Scan for the cell matching the given text and deliver its (x, y) coordinate at center. 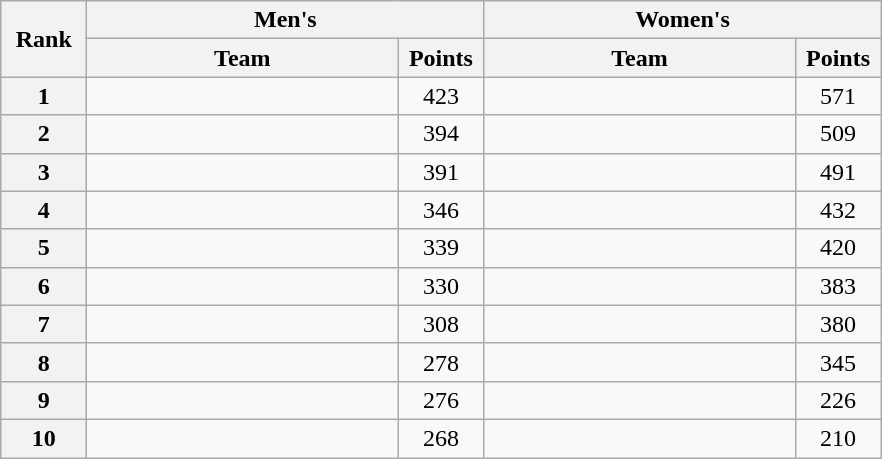
432 (838, 210)
1 (44, 96)
276 (441, 400)
330 (441, 286)
6 (44, 286)
509 (838, 134)
383 (838, 286)
380 (838, 324)
391 (441, 172)
4 (44, 210)
9 (44, 400)
Women's (682, 20)
346 (441, 210)
3 (44, 172)
345 (838, 362)
268 (441, 438)
423 (441, 96)
491 (838, 172)
394 (441, 134)
278 (441, 362)
339 (441, 248)
10 (44, 438)
Men's (286, 20)
Rank (44, 39)
210 (838, 438)
308 (441, 324)
420 (838, 248)
8 (44, 362)
571 (838, 96)
7 (44, 324)
2 (44, 134)
5 (44, 248)
226 (838, 400)
